From the cell containing the given text, extract its center point as [X, Y] coordinate. 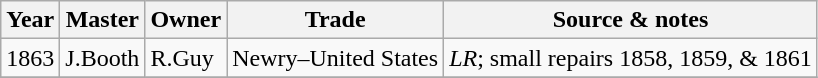
Year [30, 20]
LR; small repairs 1858, 1859, & 1861 [631, 58]
R.Guy [186, 58]
1863 [30, 58]
Newry–United States [336, 58]
Master [102, 20]
Owner [186, 20]
Trade [336, 20]
Source & notes [631, 20]
J.Booth [102, 58]
